Detect which cell encompasses the target text, then output its (X, Y) center coordinate. 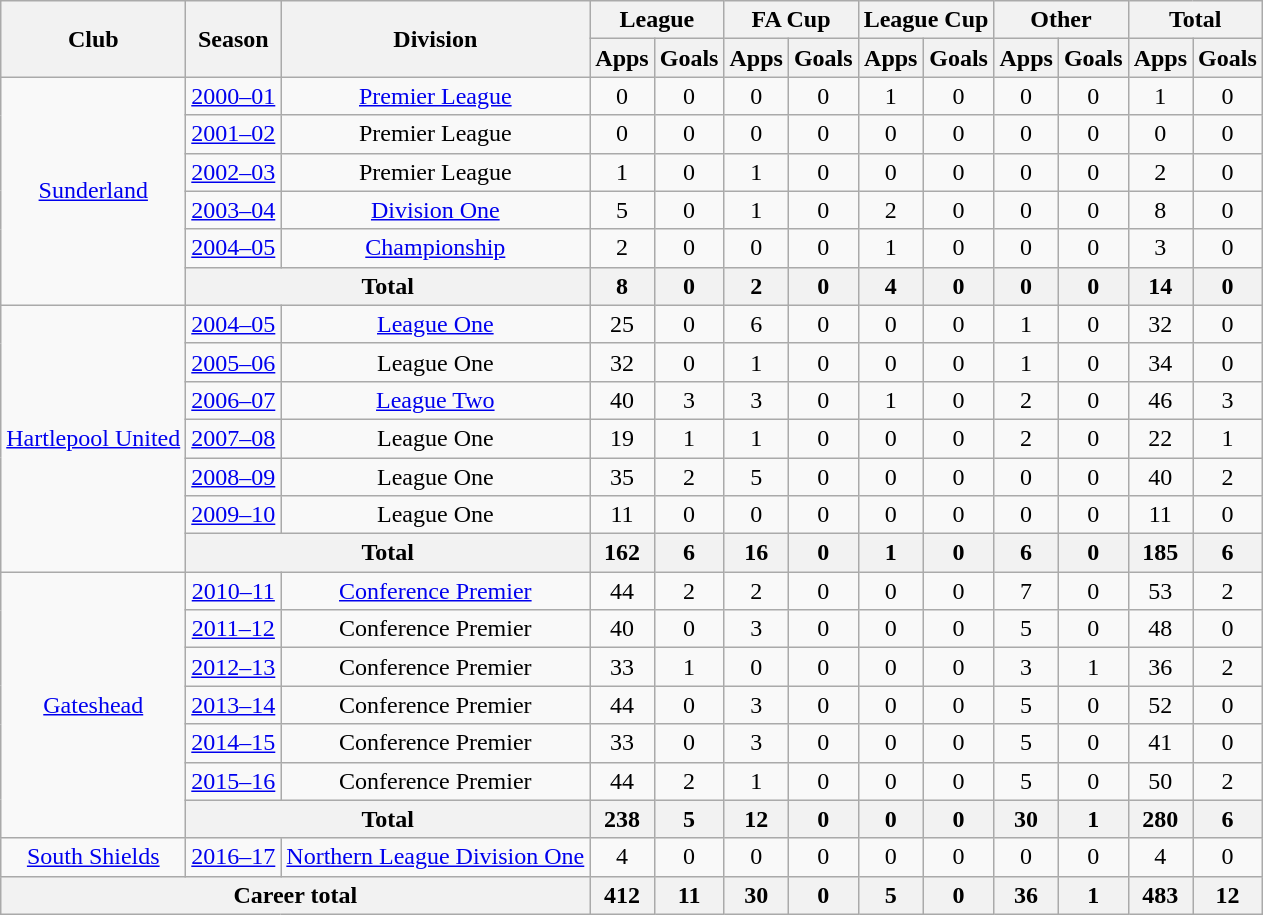
2013–14 (234, 705)
Championship (436, 248)
35 (622, 477)
Club (94, 39)
53 (1160, 591)
162 (622, 553)
22 (1160, 438)
Other (1061, 20)
2009–10 (234, 515)
2003–04 (234, 210)
41 (1160, 743)
FA Cup (791, 20)
238 (622, 819)
412 (622, 895)
2016–17 (234, 857)
34 (1160, 362)
2001–02 (234, 134)
Career total (296, 895)
2015–16 (234, 781)
Season (234, 39)
2006–07 (234, 400)
2002–03 (234, 172)
46 (1160, 400)
League Cup (926, 20)
2010–11 (234, 591)
2011–12 (234, 629)
2005–06 (234, 362)
16 (756, 553)
185 (1160, 553)
Northern League Division One (436, 857)
7 (1026, 591)
52 (1160, 705)
2012–13 (234, 667)
Hartlepool United (94, 438)
50 (1160, 781)
14 (1160, 286)
25 (622, 324)
Division One (436, 210)
2000–01 (234, 96)
Gateshead (94, 705)
Division (436, 39)
19 (622, 438)
483 (1160, 895)
280 (1160, 819)
2008–09 (234, 477)
2007–08 (234, 438)
League Two (436, 400)
2014–15 (234, 743)
48 (1160, 629)
South Shields (94, 857)
Sunderland (94, 191)
League (657, 20)
